Detect which cell encompasses the target text, then output its [x, y] center coordinate. 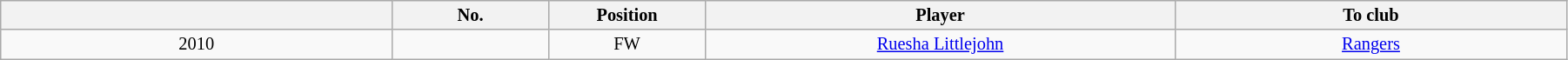
Rangers [1371, 44]
2010 [197, 44]
No. [471, 15]
Position [627, 15]
Ruesha Littlejohn [941, 44]
Player [941, 15]
To club [1371, 15]
FW [627, 44]
